Capture the cell that displays the provided text and extract its (X, Y) central coordinate. 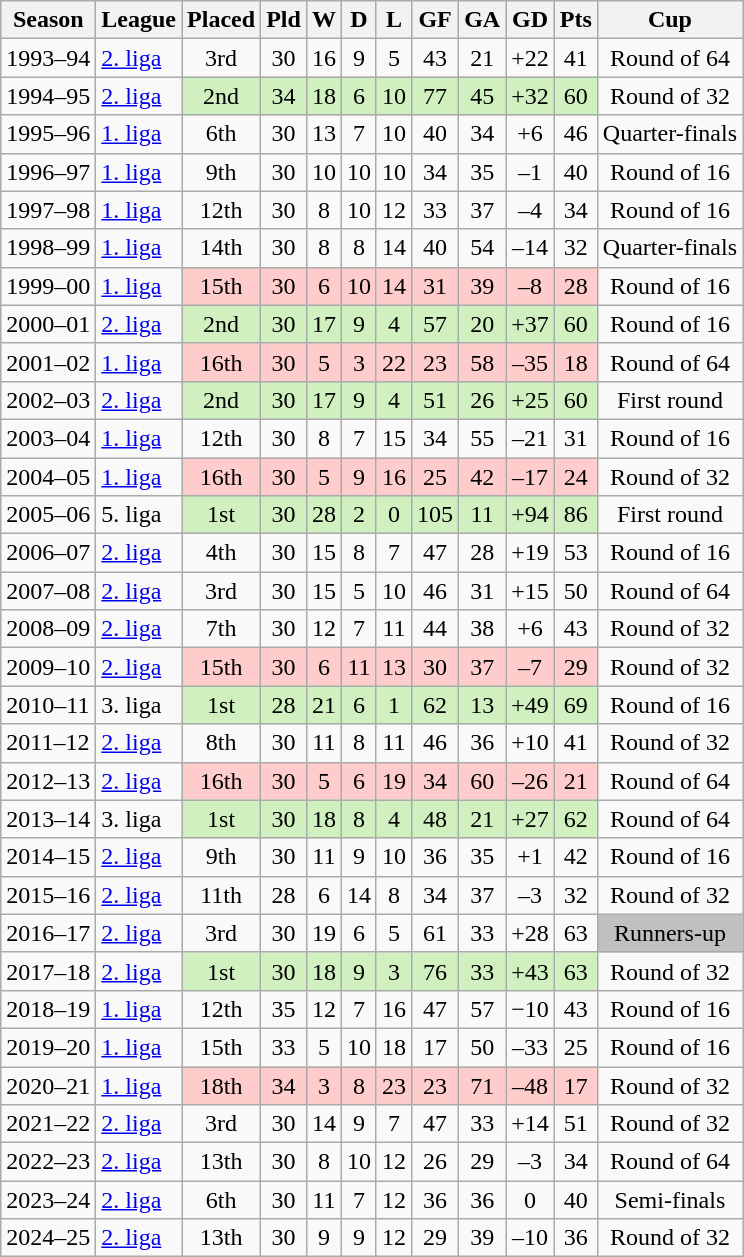
Pld (284, 20)
2017–18 (48, 971)
2002–03 (48, 400)
2022–23 (48, 1162)
+43 (530, 971)
1999–00 (48, 286)
–10 (530, 1238)
61 (436, 933)
2024–25 (48, 1238)
W (324, 20)
2019–20 (48, 1047)
77 (436, 96)
+15 (530, 591)
1995–96 (48, 134)
2023–24 (48, 1200)
Season (48, 20)
Cup (670, 20)
–4 (530, 210)
48 (436, 819)
69 (576, 705)
2011–12 (48, 743)
18th (222, 1085)
–21 (530, 438)
+27 (530, 819)
+22 (530, 58)
Semi-finals (670, 1200)
−10 (530, 1009)
1 (394, 705)
2006–07 (48, 553)
76 (436, 971)
24 (576, 477)
2005–06 (48, 515)
1994–95 (48, 96)
2018–19 (48, 1009)
Pts (576, 20)
11th (222, 895)
–14 (530, 248)
Placed (222, 20)
38 (482, 629)
2007–08 (48, 591)
+94 (530, 515)
–17 (530, 477)
22 (394, 362)
+10 (530, 743)
45 (482, 96)
GF (436, 20)
105 (436, 515)
2001–02 (48, 362)
5. liga (139, 515)
2009–10 (48, 667)
2004–05 (48, 477)
1993–94 (48, 58)
7th (222, 629)
–8 (530, 286)
+32 (530, 96)
1997–98 (48, 210)
GA (482, 20)
1998–99 (48, 248)
14th (222, 248)
+37 (530, 324)
GD (530, 20)
D (358, 20)
+19 (530, 553)
55 (482, 438)
2021–22 (48, 1124)
86 (576, 515)
–35 (530, 362)
2003–04 (48, 438)
–7 (530, 667)
1996–97 (48, 172)
8th (222, 743)
–26 (530, 781)
–48 (530, 1085)
4th (222, 553)
2008–09 (48, 629)
44 (436, 629)
2016–17 (48, 933)
+49 (530, 705)
2010–11 (48, 705)
2000–01 (48, 324)
2020–21 (48, 1085)
20 (482, 324)
53 (576, 553)
+1 (530, 857)
2015–16 (48, 895)
2014–15 (48, 857)
54 (482, 248)
2013–14 (48, 819)
–1 (530, 172)
L (394, 20)
Runners-up (670, 933)
2012–13 (48, 781)
+14 (530, 1124)
71 (482, 1085)
–33 (530, 1047)
58 (482, 362)
2 (358, 515)
League (139, 20)
+28 (530, 933)
+25 (530, 400)
